Return (x, y) of the center of cell containing provided text 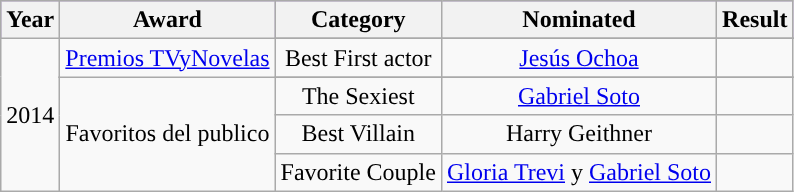
Year (30, 20)
Award (168, 20)
Gabriel Soto (578, 96)
Favorite Couple (358, 172)
Result (755, 20)
Best Villain (358, 134)
Best First actor (358, 58)
Jesús Ochoa (578, 58)
The Sexiest (358, 96)
2014 (30, 115)
Nominated (578, 20)
Gloria Trevi y Gabriel Soto (578, 172)
Favoritos del publico (168, 134)
Premios TVyNovelas (168, 58)
Harry Geithner (578, 134)
Category (358, 20)
